Find where the given text appears and provide that cell's center as (X, Y) coordinate. 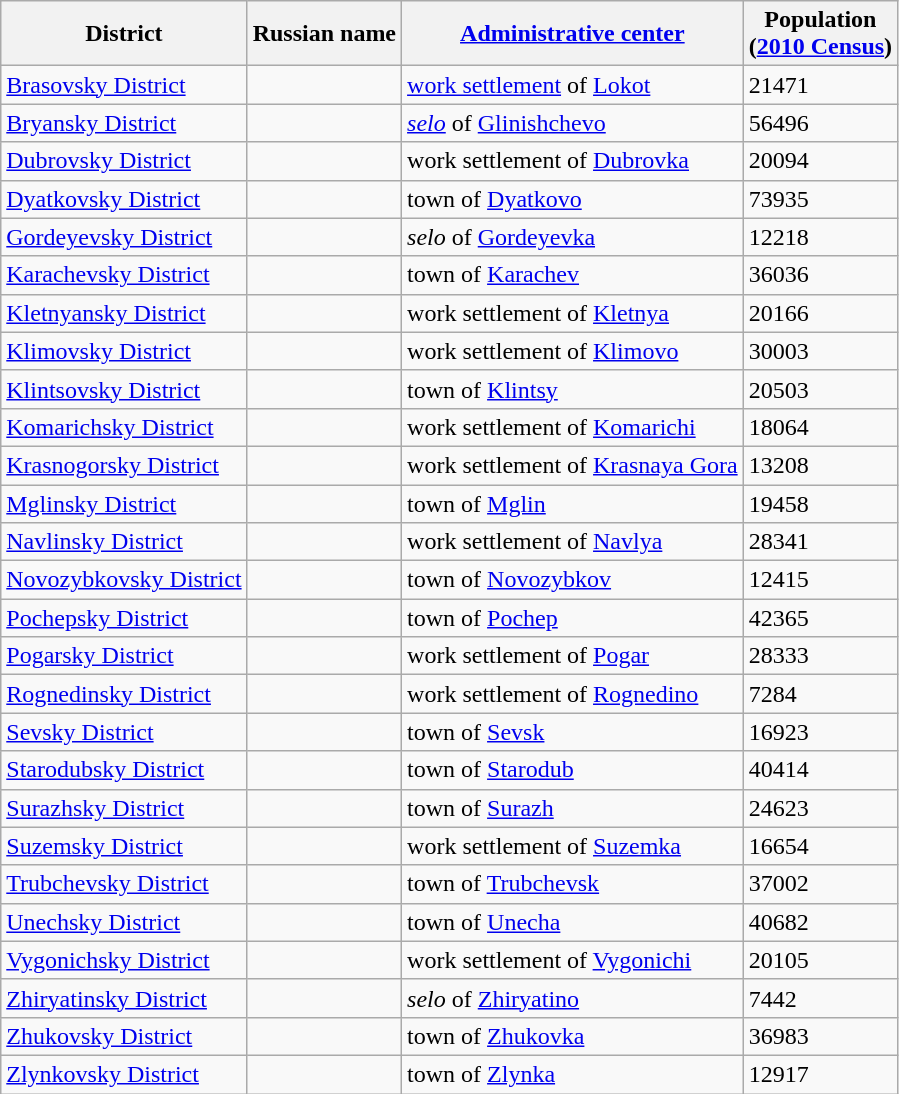
Sevsky District (124, 732)
work settlement of Navlya (573, 542)
24623 (820, 808)
work settlement of Dubrovka (573, 161)
Novozybkovsky District (124, 580)
Administrative center (573, 34)
work settlement of Komarichi (573, 427)
work settlement of Kletnya (573, 313)
town of Sevsk (573, 732)
town of Dyatkovo (573, 199)
town of Unecha (573, 922)
7442 (820, 998)
Zhiryatinsky District (124, 998)
Klimovsky District (124, 351)
town of Starodub (573, 770)
work settlement of Suzemka (573, 846)
37002 (820, 884)
7284 (820, 694)
16923 (820, 732)
28333 (820, 656)
work settlement of Krasnaya Gora (573, 465)
Population(2010 Census) (820, 34)
36983 (820, 1036)
Bryansky District (124, 123)
Zlynkovsky District (124, 1074)
20094 (820, 161)
Pochepsky District (124, 618)
Kletnyansky District (124, 313)
Pogarsky District (124, 656)
Krasnogorsky District (124, 465)
selo of Zhiryatino (573, 998)
28341 (820, 542)
30003 (820, 351)
36036 (820, 275)
Trubchevsky District (124, 884)
21471 (820, 85)
work settlement of Vygonichi (573, 960)
town of Zhukovka (573, 1036)
work settlement of Klimovo (573, 351)
20105 (820, 960)
19458 (820, 503)
town of Klintsy (573, 389)
Mglinsky District (124, 503)
20503 (820, 389)
work settlement of Lokot (573, 85)
town of Trubchevsk (573, 884)
Dyatkovsky District (124, 199)
District (124, 34)
Gordeyevsky District (124, 237)
Karachevsky District (124, 275)
Vygonichsky District (124, 960)
selo of Glinishchevo (573, 123)
Komarichsky District (124, 427)
work settlement of Pogar (573, 656)
Surazhsky District (124, 808)
Unechsky District (124, 922)
18064 (820, 427)
13208 (820, 465)
Starodubsky District (124, 770)
Navlinsky District (124, 542)
42365 (820, 618)
Brasovsky District (124, 85)
Zhukovsky District (124, 1036)
Dubrovsky District (124, 161)
town of Mglin (573, 503)
73935 (820, 199)
Rognedinsky District (124, 694)
56496 (820, 123)
work settlement of Rognedino (573, 694)
Suzemsky District (124, 846)
Russian name (324, 34)
12218 (820, 237)
16654 (820, 846)
town of Surazh (573, 808)
12917 (820, 1074)
20166 (820, 313)
12415 (820, 580)
town of Novozybkov (573, 580)
40682 (820, 922)
Klintsovsky District (124, 389)
town of Pochep (573, 618)
town of Zlynka (573, 1074)
town of Karachev (573, 275)
40414 (820, 770)
selo of Gordeyevka (573, 237)
